Return the (x, y) coordinate for the center point of the cell that contains the specified text.  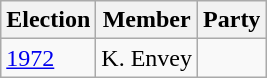
Member (147, 20)
Party (232, 20)
Election (48, 20)
K. Envey (147, 58)
1972 (48, 58)
